Return (x, y) of the center of cell containing provided text 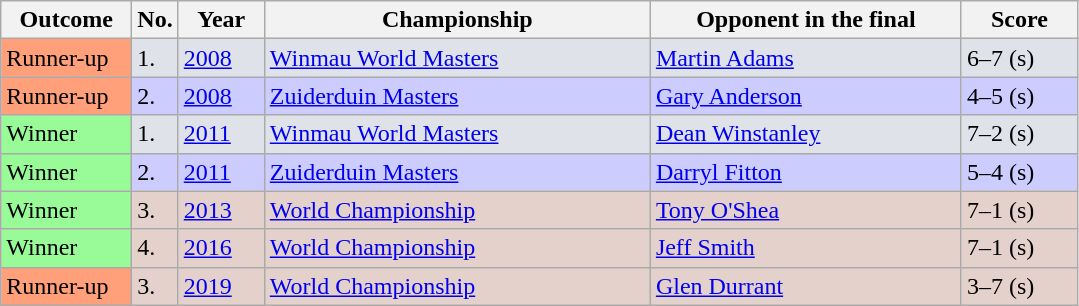
4. (155, 248)
Championship (457, 20)
Opponent in the final (806, 20)
Jeff Smith (806, 248)
Outcome (66, 20)
3–7 (s) (1019, 286)
7–2 (s) (1019, 134)
Martin Adams (806, 58)
Year (221, 20)
Score (1019, 20)
Tony O'Shea (806, 210)
5–4 (s) (1019, 172)
Gary Anderson (806, 96)
2016 (221, 248)
No. (155, 20)
Darryl Fitton (806, 172)
6–7 (s) (1019, 58)
Dean Winstanley (806, 134)
Glen Durrant (806, 286)
4–5 (s) (1019, 96)
2019 (221, 286)
2013 (221, 210)
